From the cell containing the given text, extract its center point as [x, y] coordinate. 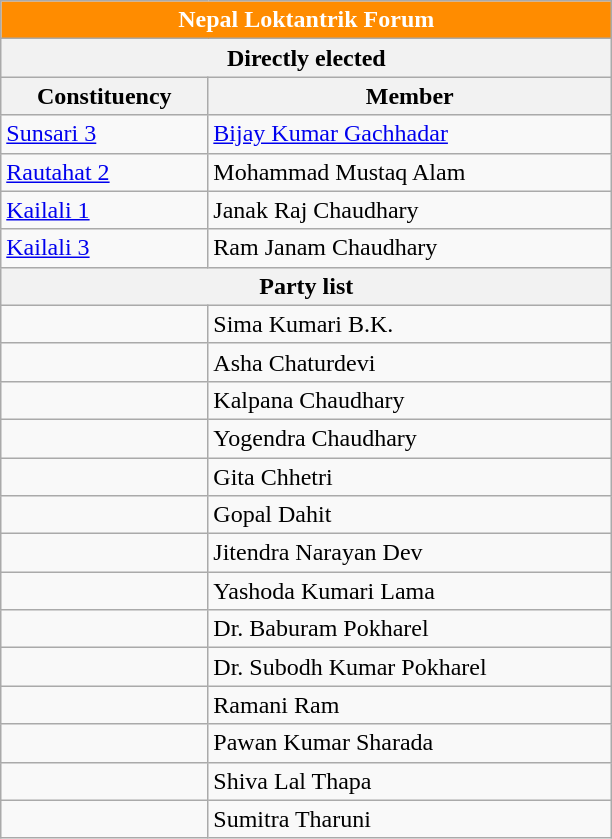
Dr. Subodh Kumar Pokharel [410, 667]
Sima Kumari B.K. [410, 324]
Kalpana Chaudhary [410, 400]
Member [410, 96]
Rautahat 2 [104, 172]
Ram Janam Chaudhary [410, 248]
Sumitra Tharuni [410, 819]
Pawan Kumar Sharada [410, 743]
Party list [306, 286]
Mohammad Mustaq Alam [410, 172]
Bijay Kumar Gachhadar [410, 134]
Asha Chaturdevi [410, 362]
Kailali 3 [104, 248]
Yashoda Kumari Lama [410, 591]
Kailali 1 [104, 210]
Sunsari 3 [104, 134]
Nepal Loktantrik Forum [306, 20]
Gita Chhetri [410, 477]
Constituency [104, 96]
Shiva Lal Thapa [410, 781]
Jitendra Narayan Dev [410, 553]
Yogendra Chaudhary [410, 438]
Janak Raj Chaudhary [410, 210]
Directly elected [306, 58]
Dr. Baburam Pokharel [410, 629]
Ramani Ram [410, 705]
Gopal Dahit [410, 515]
